Return the (x, y) coordinate for the center point of the cell that contains the specified text.  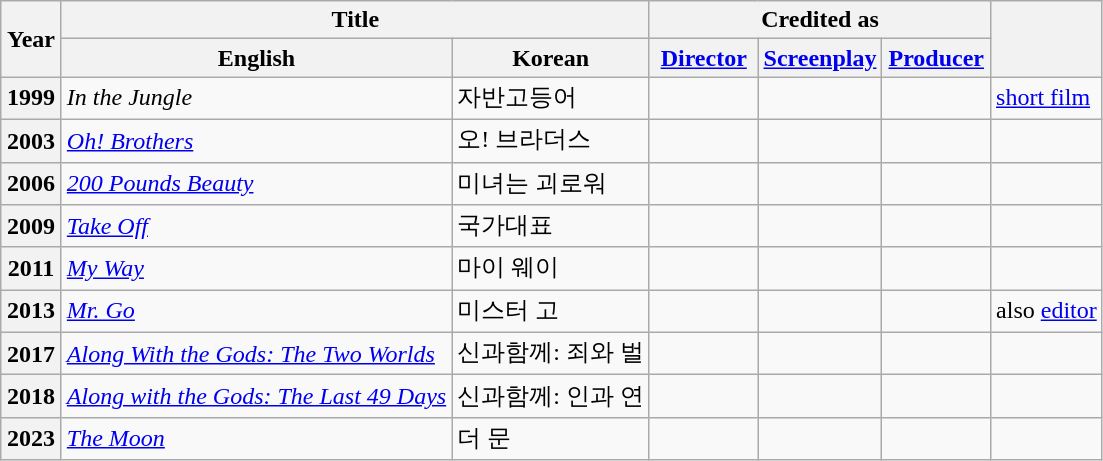
My Way (256, 268)
short film (1047, 98)
also editor (1047, 312)
2017 (32, 354)
Title (355, 20)
2013 (32, 312)
오! 브라더스 (551, 140)
Director (704, 58)
2003 (32, 140)
미스터 고 (551, 312)
2018 (32, 396)
마이 웨이 (551, 268)
Mr. Go (256, 312)
Oh! Brothers (256, 140)
The Moon (256, 438)
신과함께: 인과 연 (551, 396)
English (256, 58)
자반고등어 (551, 98)
Along With the Gods: The Two Worlds (256, 354)
2006 (32, 184)
Korean (551, 58)
더 문 (551, 438)
Producer (936, 58)
2023 (32, 438)
Credited as (820, 20)
1999 (32, 98)
Screenplay (820, 58)
Year (32, 39)
신과함께: 죄와 벌 (551, 354)
2009 (32, 226)
미녀는 괴로워 (551, 184)
Take Off (256, 226)
In the Jungle (256, 98)
2011 (32, 268)
국가대표 (551, 226)
Along with the Gods: The Last 49 Days (256, 396)
200 Pounds Beauty (256, 184)
